Find where the given text appears and provide that cell's center as [X, Y] coordinate. 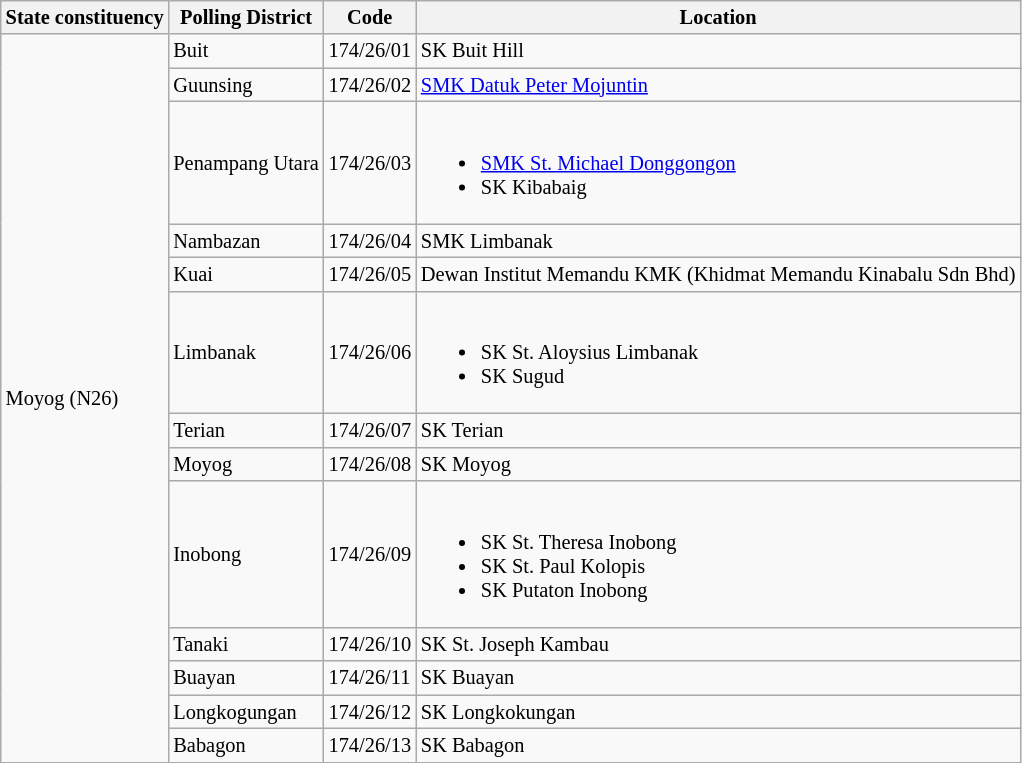
Location [718, 17]
SK St. Theresa InobongSK St. Paul KolopisSK Putaton Inobong [718, 554]
Penampang Utara [246, 162]
Moyog (N26) [85, 398]
174/26/11 [370, 678]
174/26/02 [370, 85]
174/26/07 [370, 431]
Dewan Institut Memandu KMK (Khidmat Memandu Kinabalu Sdn Bhd) [718, 274]
174/26/10 [370, 644]
Buit [246, 51]
Kuai [246, 274]
174/26/13 [370, 745]
Nambazan [246, 241]
SK Buit Hill [718, 51]
174/26/06 [370, 352]
174/26/12 [370, 712]
Polling District [246, 17]
Terian [246, 431]
SMK Datuk Peter Mojuntin [718, 85]
SK Longkokungan [718, 712]
174/26/05 [370, 274]
Limbanak [246, 352]
Guunsing [246, 85]
SMK Limbanak [718, 241]
Longkogungan [246, 712]
174/26/09 [370, 554]
SK St. Aloysius LimbanakSK Sugud [718, 352]
Tanaki [246, 644]
174/26/03 [370, 162]
174/26/01 [370, 51]
SK Babagon [718, 745]
174/26/04 [370, 241]
Babagon [246, 745]
SK Moyog [718, 464]
Inobong [246, 554]
Moyog [246, 464]
Code [370, 17]
SK St. Joseph Kambau [718, 644]
State constituency [85, 17]
174/26/08 [370, 464]
SK Buayan [718, 678]
Buayan [246, 678]
SK Terian [718, 431]
SMK St. Michael DonggongonSK Kibabaig [718, 162]
